Scan for the cell matching the given text and deliver its (x, y) coordinate at center. 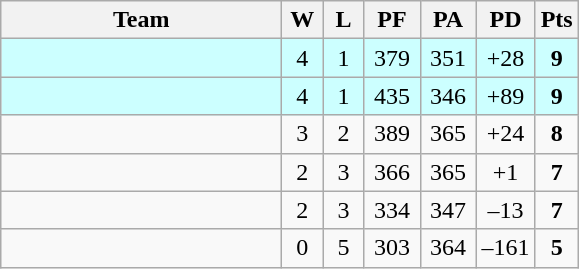
389 (392, 134)
347 (448, 210)
351 (448, 58)
0 (302, 248)
PD (506, 20)
PA (448, 20)
8 (556, 134)
346 (448, 96)
334 (392, 210)
379 (392, 58)
PF (392, 20)
W (302, 20)
+1 (506, 172)
364 (448, 248)
L (344, 20)
366 (392, 172)
Pts (556, 20)
–13 (506, 210)
435 (392, 96)
303 (392, 248)
Team (142, 20)
+89 (506, 96)
+24 (506, 134)
+28 (506, 58)
–161 (506, 248)
